From the cell containing the given text, extract its center point as [x, y] coordinate. 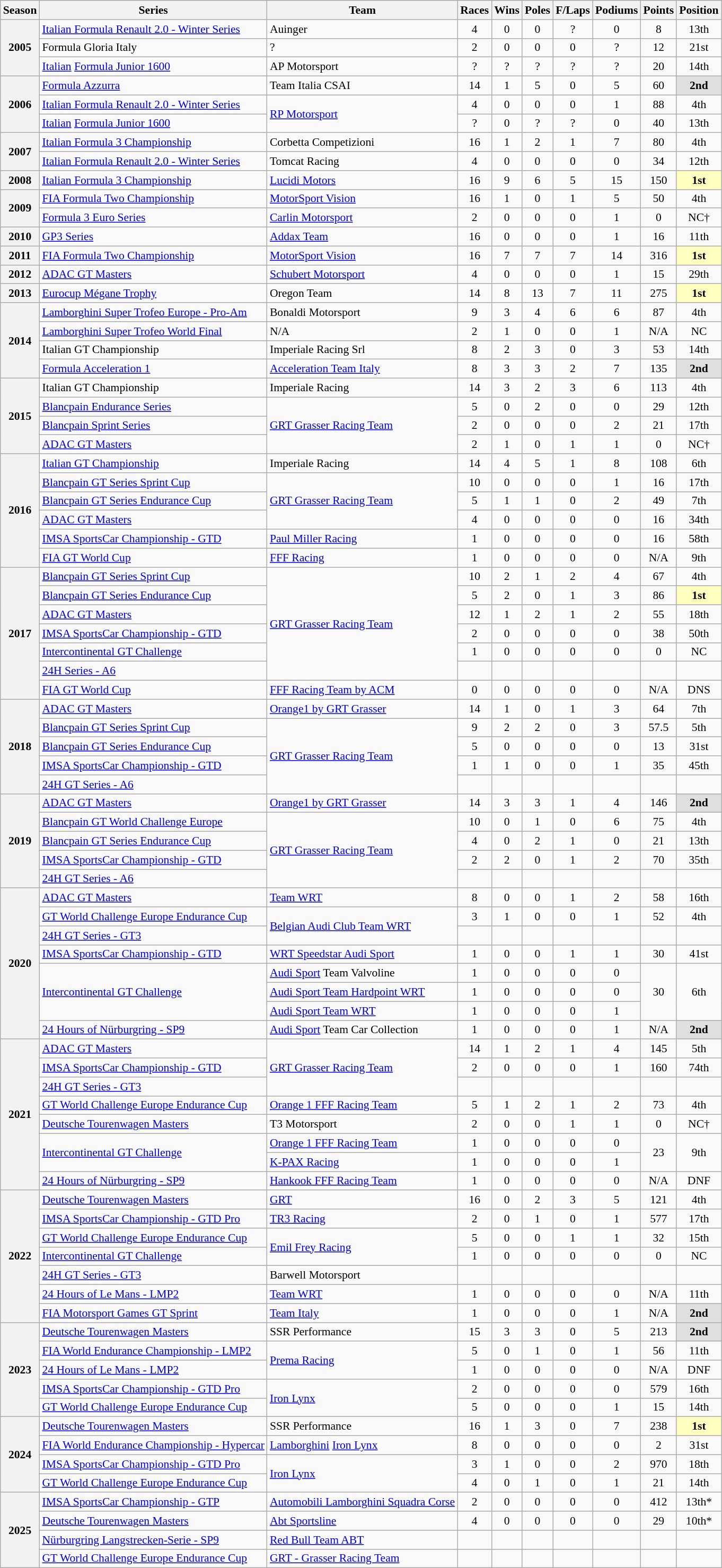
TR3 Racing [363, 1219]
34 [658, 161]
73 [658, 1105]
2007 [20, 152]
GRT - Grasser Racing Team [363, 1558]
60 [658, 86]
38 [658, 633]
WRT Speedstar Audi Sport [363, 954]
29th [699, 275]
56 [658, 1351]
2012 [20, 275]
DNS [699, 690]
24H Series - A6 [153, 671]
Corbetta Competizioni [363, 143]
Blancpain Endurance Series [153, 407]
21st [699, 48]
FIA World Endurance Championship - LMP2 [153, 1351]
Nürburgring Langstrecken-Serie - SP9 [153, 1540]
Abt Sportsline [363, 1521]
57.5 [658, 728]
86 [658, 596]
FIA World Endurance Championship - Hypercar [153, 1446]
Lamborghini Super Trofeo World Final [153, 331]
FIA Motorsport Games GT Sprint [153, 1313]
Addax Team [363, 237]
2009 [20, 208]
238 [658, 1426]
Paul Miller Racing [363, 539]
2013 [20, 294]
45th [699, 765]
145 [658, 1049]
Team [363, 10]
40 [658, 124]
64 [658, 709]
Podiums [617, 10]
35 [658, 765]
Team Italia CSAI [363, 86]
70 [658, 860]
55 [658, 614]
2010 [20, 237]
GP3 Series [153, 237]
Hankook FFF Racing Team [363, 1181]
32 [658, 1238]
87 [658, 312]
Belgian Audi Club Team WRT [363, 926]
20 [658, 67]
2015 [20, 416]
2014 [20, 340]
2024 [20, 1455]
Oregon Team [363, 294]
Formula Acceleration 1 [153, 369]
AP Motorsport [363, 67]
Acceleration Team Italy [363, 369]
34th [699, 520]
23 [658, 1152]
Poles [538, 10]
Wins [507, 10]
Blancpain Sprint Series [153, 426]
108 [658, 463]
316 [658, 256]
50th [699, 633]
88 [658, 104]
GRT [363, 1200]
67 [658, 577]
Series [153, 10]
58th [699, 539]
41st [699, 954]
Imperiale Racing Srl [363, 350]
113 [658, 388]
160 [658, 1068]
121 [658, 1200]
2011 [20, 256]
Red Bull Team ABT [363, 1540]
146 [658, 803]
Schubert Motorsport [363, 275]
Tomcat Racing [363, 161]
Formula 3 Euro Series [153, 218]
275 [658, 294]
IMSA SportsCar Championship - GTP [153, 1502]
Audi Sport Team WRT [363, 1011]
Prema Racing [363, 1360]
579 [658, 1389]
Team Italy [363, 1313]
Lucidi Motors [363, 180]
2006 [20, 105]
Races [474, 10]
Audi Sport Team Car Collection [363, 1030]
Season [20, 10]
Blancpain GT World Challenge Europe [153, 822]
F/Laps [573, 10]
Points [658, 10]
Barwell Motorsport [363, 1275]
52 [658, 917]
Audi Sport Team Hardpoint WRT [363, 992]
2017 [20, 633]
Lamborghini Super Trofeo Europe - Pro-Am [153, 312]
FFF Racing [363, 558]
2021 [20, 1115]
FFF Racing Team by ACM [363, 690]
412 [658, 1502]
2018 [20, 746]
Auinger [363, 29]
Formula Azzurra [153, 86]
75 [658, 822]
11 [617, 294]
K-PAX Racing [363, 1162]
35th [699, 860]
2019 [20, 841]
2005 [20, 48]
Bonaldi Motorsport [363, 312]
2020 [20, 964]
2025 [20, 1530]
53 [658, 350]
Lamborghini Iron Lynx [363, 1446]
Eurocup Mégane Trophy [153, 294]
80 [658, 143]
T3 Motorsport [363, 1124]
Formula Gloria Italy [153, 48]
Emil Frey Racing [363, 1247]
2022 [20, 1256]
Position [699, 10]
50 [658, 199]
213 [658, 1332]
Audi Sport Team Valvoline [363, 973]
2016 [20, 510]
10th* [699, 1521]
RP Motorsport [363, 113]
49 [658, 501]
2008 [20, 180]
Carlin Motorsport [363, 218]
74th [699, 1068]
135 [658, 369]
970 [658, 1464]
58 [658, 898]
577 [658, 1219]
150 [658, 180]
Automobili Lamborghini Squadra Corse [363, 1502]
2023 [20, 1370]
13th* [699, 1502]
15th [699, 1238]
